Identify which cell holds the provided text, then report its [x, y] central coordinate. 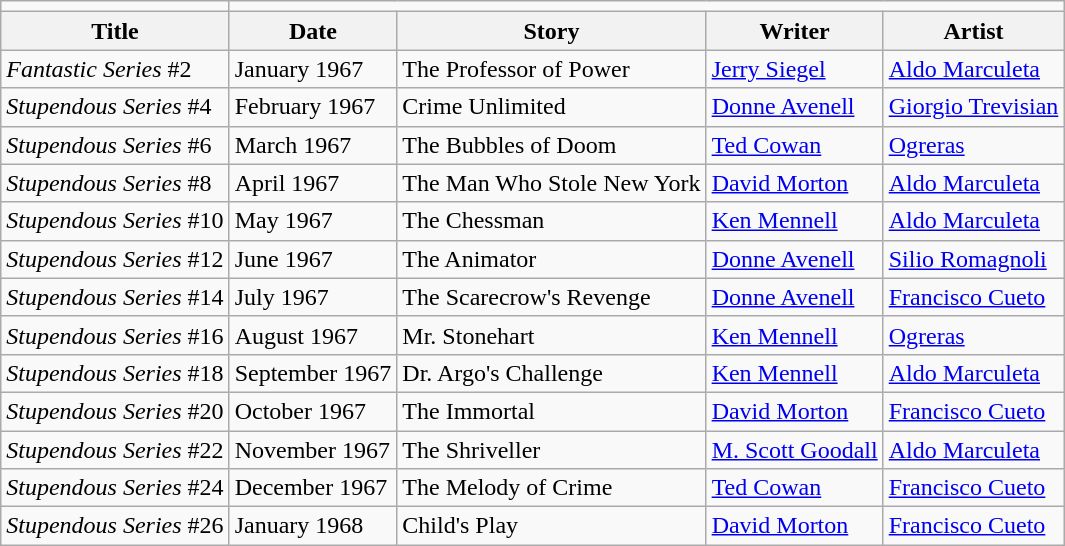
Stupendous Series #6 [115, 145]
Stupendous Series #18 [115, 373]
July 1967 [313, 297]
Artist [974, 31]
The Professor of Power [552, 69]
March 1967 [313, 145]
Fantastic Series #2 [115, 69]
April 1967 [313, 183]
Silio Romagnoli [974, 259]
Stupendous Series #4 [115, 107]
September 1967 [313, 373]
The Animator [552, 259]
Stupendous Series #10 [115, 221]
June 1967 [313, 259]
August 1967 [313, 335]
February 1967 [313, 107]
The Man Who Stole New York [552, 183]
Stupendous Series #16 [115, 335]
The Shriveller [552, 449]
Jerry Siegel [794, 69]
The Melody of Crime [552, 488]
November 1967 [313, 449]
Child's Play [552, 526]
The Chessman [552, 221]
October 1967 [313, 411]
Writer [794, 31]
Stupendous Series #8 [115, 183]
January 1967 [313, 69]
The Bubbles of Doom [552, 145]
Dr. Argo's Challenge [552, 373]
January 1968 [313, 526]
Title [115, 31]
M. Scott Goodall [794, 449]
Stupendous Series #22 [115, 449]
Stupendous Series #26 [115, 526]
Story [552, 31]
Stupendous Series #12 [115, 259]
Mr. Stonehart [552, 335]
Giorgio Trevisian [974, 107]
May 1967 [313, 221]
The Immortal [552, 411]
Crime Unlimited [552, 107]
Stupendous Series #14 [115, 297]
The Scarecrow's Revenge [552, 297]
Stupendous Series #24 [115, 488]
Date [313, 31]
December 1967 [313, 488]
Stupendous Series #20 [115, 411]
